Identify which cell holds the provided text, then report its (x, y) central coordinate. 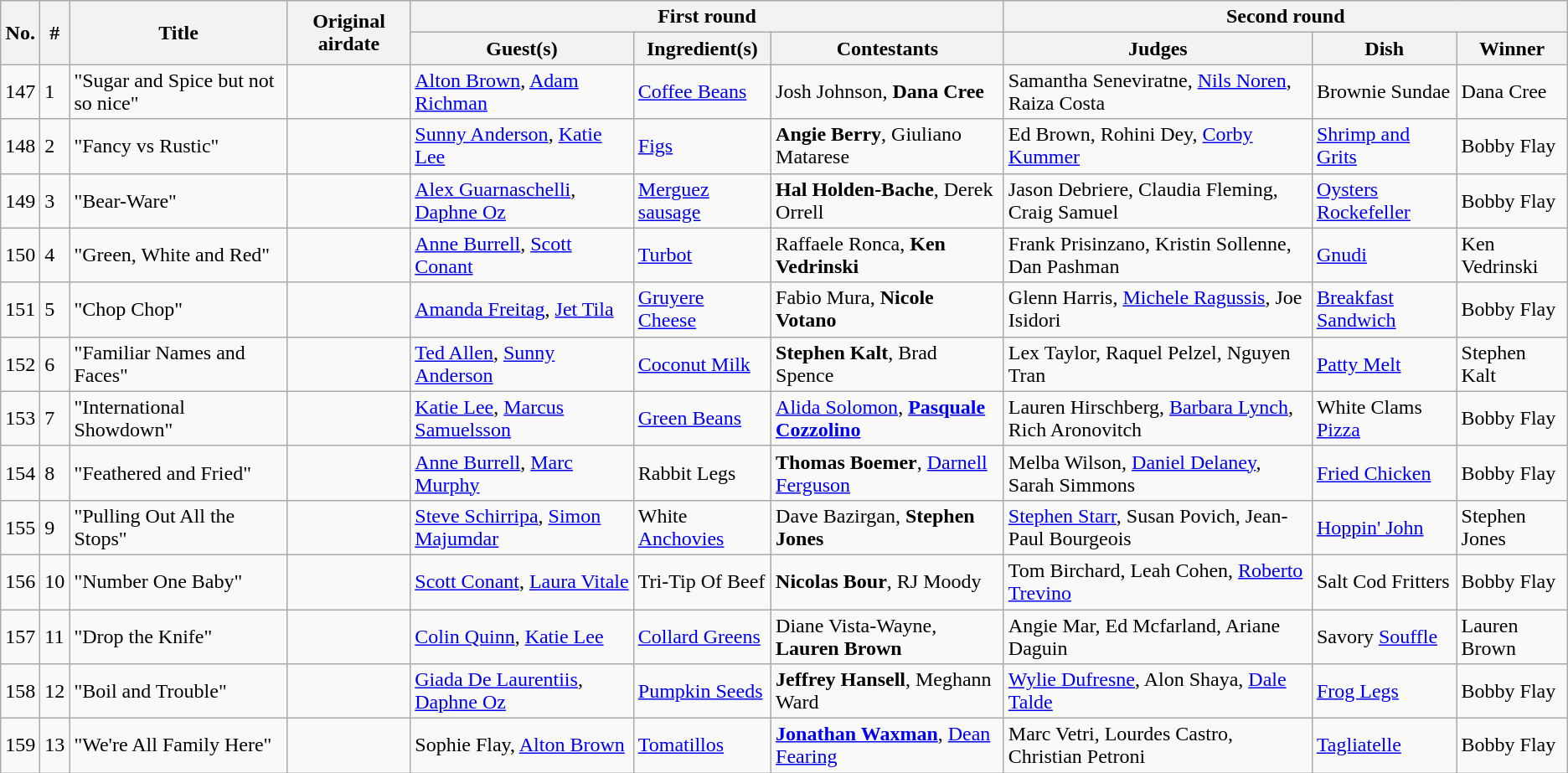
Judges (1158, 49)
Angie Berry, Giuliano Matarese (888, 146)
"Bear-Ware" (178, 201)
155 (20, 528)
Guest(s) (523, 49)
Salt Cod Fritters (1384, 581)
"Fancy vs Rustic" (178, 146)
Figs (702, 146)
"Pulling Out All the Stops" (178, 528)
Dana Cree (1512, 92)
Steve Schirripa, Simon Majumdar (523, 528)
First round (707, 17)
Brownie Sundae (1384, 92)
White Clams Pizza (1384, 419)
Stephen Kalt (1512, 363)
"Drop the Knife" (178, 636)
"Boil and Trouble" (178, 692)
11 (55, 636)
Oysters Rockefeller (1384, 201)
Josh Johnson, Dana Cree (888, 92)
Jonathan Waxman, Dean Fearing (888, 745)
Gruyere Cheese (702, 310)
Scott Conant, Laura Vitale (523, 581)
3 (55, 201)
Hoppin' John (1384, 528)
"Familiar Names and Faces" (178, 363)
White Anchovies (702, 528)
154 (20, 472)
Tomatillos (702, 745)
Contestants (888, 49)
Marc Vetri, Lourdes Castro, Christian Petroni (1158, 745)
Ingredient(s) (702, 49)
"Chop Chop" (178, 310)
Tagliatelle (1384, 745)
"Number One Baby" (178, 581)
Turbot (702, 255)
Patty Melt (1384, 363)
Samantha Seneviratne, Nils Noren, Raiza Costa (1158, 92)
"We're All Family Here" (178, 745)
152 (20, 363)
Melba Wilson, Daniel Delaney, Sarah Simmons (1158, 472)
150 (20, 255)
Winner (1512, 49)
Alex Guarnaschelli, Daphne Oz (523, 201)
Alida Solomon, Pasquale Cozzolino (888, 419)
5 (55, 310)
157 (20, 636)
153 (20, 419)
Anne Burrell, Marc Murphy (523, 472)
4 (55, 255)
Stephen Starr, Susan Povich, Jean-Paul Bourgeois (1158, 528)
Sophie Flay, Alton Brown (523, 745)
Amanda Freitag, Jet Tila (523, 310)
Coconut Milk (702, 363)
Katie Lee, Marcus Samuelsson (523, 419)
147 (20, 92)
Stephen Kalt, Brad Spence (888, 363)
12 (55, 692)
13 (55, 745)
Glenn Harris, Michele Ragussis, Joe Isidori (1158, 310)
Tom Birchard, Leah Cohen, Roberto Trevino (1158, 581)
Jason Debriere, Claudia Fleming, Craig Samuel (1158, 201)
"Sugar and Spice but not so nice" (178, 92)
Alton Brown, Adam Richman (523, 92)
9 (55, 528)
2 (55, 146)
Collard Greens (702, 636)
# (55, 33)
Dave Bazirgan, Stephen Jones (888, 528)
Tri-Tip Of Beef (702, 581)
"Feathered and Fried" (178, 472)
156 (20, 581)
Colin Quinn, Katie Lee (523, 636)
Giada De Laurentiis, Daphne Oz (523, 692)
Ed Brown, Rohini Dey, Corby Kummer (1158, 146)
Stephen Jones (1512, 528)
Lauren Brown (1512, 636)
6 (55, 363)
Shrimp and Grits (1384, 146)
Pumpkin Seeds (702, 692)
"Green, White and Red" (178, 255)
Angie Mar, Ed Mcfarland, Ariane Daguin (1158, 636)
Raffaele Ronca, Ken Vedrinski (888, 255)
Ken Vedrinski (1512, 255)
Wylie Dufresne, Alon Shaya, Dale Talde (1158, 692)
Coffee Beans (702, 92)
158 (20, 692)
Title (178, 33)
"International Showdown" (178, 419)
No. (20, 33)
Merguez sausage (702, 201)
151 (20, 310)
7 (55, 419)
Fabio Mura, Nicole Votano (888, 310)
Jeffrey Hansell, Meghann Ward (888, 692)
Rabbit Legs (702, 472)
Dish (1384, 49)
Thomas Boemer, Darnell Ferguson (888, 472)
10 (55, 581)
1 (55, 92)
Sunny Anderson, Katie Lee (523, 146)
Diane Vista-Wayne, Lauren Brown (888, 636)
Second round (1285, 17)
Frog Legs (1384, 692)
149 (20, 201)
Lauren Hirschberg, Barbara Lynch, Rich Aronovitch (1158, 419)
Savory Souffle (1384, 636)
Hal Holden-Bache, Derek Orrell (888, 201)
Frank Prisinzano, Kristin Sollenne, Dan Pashman (1158, 255)
159 (20, 745)
Nicolas Bour, RJ Moody (888, 581)
Green Beans (702, 419)
Fried Chicken (1384, 472)
148 (20, 146)
8 (55, 472)
Lex Taylor, Raquel Pelzel, Nguyen Tran (1158, 363)
Ted Allen, Sunny Anderson (523, 363)
Original airdate (348, 33)
Gnudi (1384, 255)
Breakfast Sandwich (1384, 310)
Anne Burrell, Scott Conant (523, 255)
